From the cell containing the given text, extract its center point as [X, Y] coordinate. 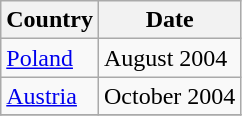
Country [50, 20]
Date [169, 20]
October 2004 [169, 96]
Poland [50, 58]
Austria [50, 96]
August 2004 [169, 58]
